Determine the (x, y) coordinate at the center of the cell enclosing the given text.  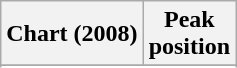
Chart (2008) (72, 34)
Peakposition (189, 34)
